Return the [x, y] coordinate for the center point of the cell that contains the specified text.  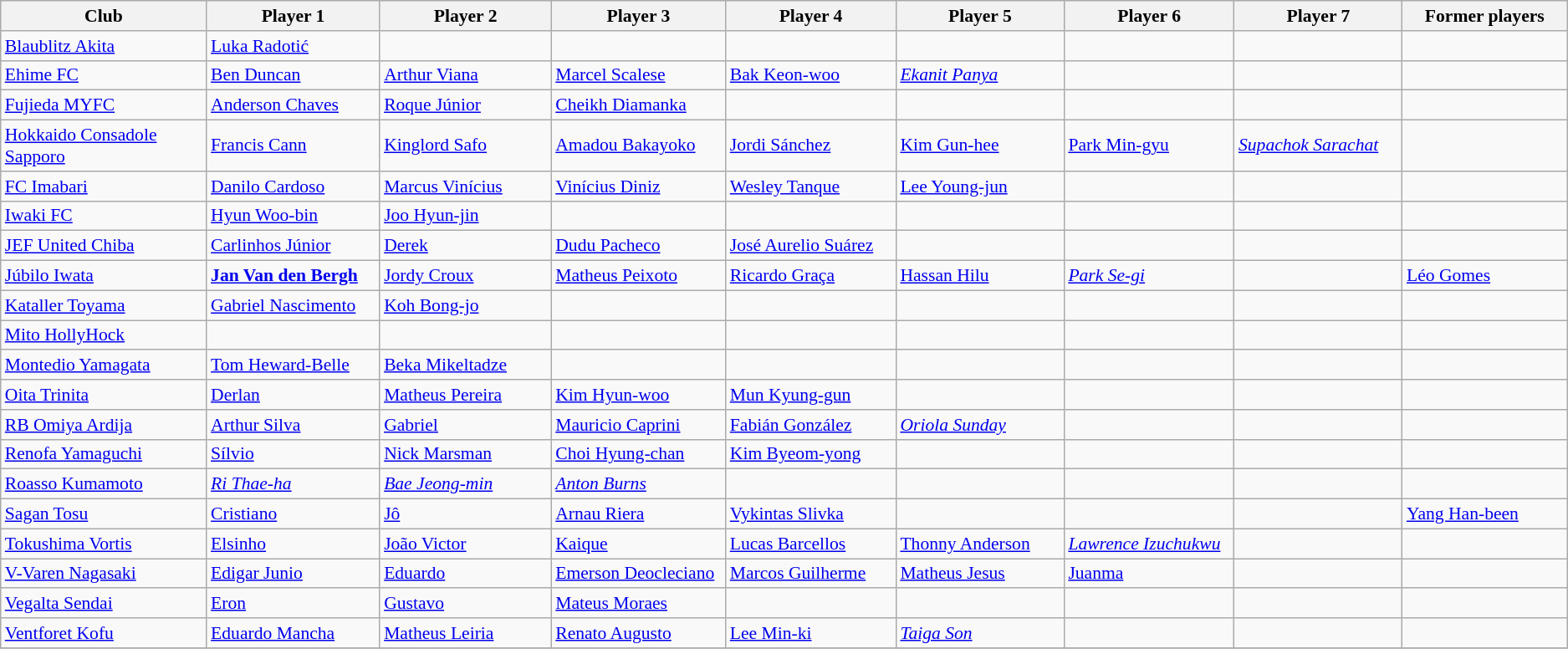
Gustavo [465, 604]
Kinglord Safo [465, 146]
Koh Bong-jo [465, 305]
Matheus Peixoto [639, 276]
Fujieda MYFC [104, 105]
Francis Cann [293, 146]
Kim Gun-hee [980, 146]
Park Se-gi [1149, 276]
Lee Young-jun [980, 187]
Arthur Viana [465, 75]
Player 4 [811, 16]
Gabriel Nascimento [293, 305]
Derek [465, 246]
Player 2 [465, 16]
Jô [465, 514]
Cheikh Diamanka [639, 105]
Ricardo Graça [811, 276]
Marcel Scalese [639, 75]
Marcos Guilherme [811, 574]
Eduardo [465, 574]
Beka Mikeltadze [465, 365]
Anderson Chaves [293, 105]
Ekanit Panya [980, 75]
Oita Trinita [104, 395]
Sílvio [293, 454]
Taiga Son [980, 633]
Matheus Leiria [465, 633]
Hyun Woo-bin [293, 216]
Matheus Jesus [980, 574]
Marcus Vinícius [465, 187]
Lucas Barcellos [811, 544]
Lee Min-ki [811, 633]
FC Imabari [104, 187]
Choi Hyung-chan [639, 454]
Kaique [639, 544]
Arthur Silva [293, 425]
Player 5 [980, 16]
Thonny Anderson [980, 544]
Supachok Sarachat [1318, 146]
Léo Gomes [1485, 276]
Kataller Toyama [104, 305]
Hokkaido Consadole Sapporo [104, 146]
Roque Júnior [465, 105]
Amadou Bakayoko [639, 146]
V-Varen Nagasaki [104, 574]
Tom Heward-Belle [293, 365]
Luka Radotić [293, 46]
Blaublitz Akita [104, 46]
Elsinho [293, 544]
Juanma [1149, 574]
Vinícius Diniz [639, 187]
Ben Duncan [293, 75]
Lawrence Izuchukwu [1149, 544]
Club [104, 16]
Tokushima Vortis [104, 544]
Mateus Moraes [639, 604]
Vegalta Sendai [104, 604]
Mito HollyHock [104, 335]
Arnau Riera [639, 514]
Eduardo Mancha [293, 633]
Cristiano [293, 514]
Ventforet Kofu [104, 633]
Fabián González [811, 425]
Roasso Kumamoto [104, 484]
Jordi Sánchez [811, 146]
Player 3 [639, 16]
Matheus Pereira [465, 395]
Kim Hyun-woo [639, 395]
Joo Hyun-jin [465, 216]
Ri Thae-ha [293, 484]
Park Min-gyu [1149, 146]
RB Omiya Ardija [104, 425]
Jordy Croux [465, 276]
Bae Jeong-min [465, 484]
Player 6 [1149, 16]
Hassan Hilu [980, 276]
JEF United Chiba [104, 246]
Sagan Tosu [104, 514]
Renato Augusto [639, 633]
Former players [1485, 16]
Renofa Yamaguchi [104, 454]
Oriola Sunday [980, 425]
Júbilo Iwata [104, 276]
Carlinhos Júnior [293, 246]
Yang Han-been [1485, 514]
Dudu Pacheco [639, 246]
Montedio Yamagata [104, 365]
João Victor [465, 544]
Mauricio Caprini [639, 425]
Nick Marsman [465, 454]
Iwaki FC [104, 216]
Danilo Cardoso [293, 187]
Player 1 [293, 16]
Eron [293, 604]
Derlan [293, 395]
Gabriel [465, 425]
Anton Burns [639, 484]
Wesley Tanque [811, 187]
Kim Byeom-yong [811, 454]
José Aurelio Suárez [811, 246]
Bak Keon-woo [811, 75]
Jan Van den Bergh [293, 276]
Vykintas Slivka [811, 514]
Ehime FC [104, 75]
Player 7 [1318, 16]
Edigar Junio [293, 574]
Mun Kyung-gun [811, 395]
Emerson Deocleciano [639, 574]
